Scan for the cell matching the given text and deliver its [X, Y] coordinate at center. 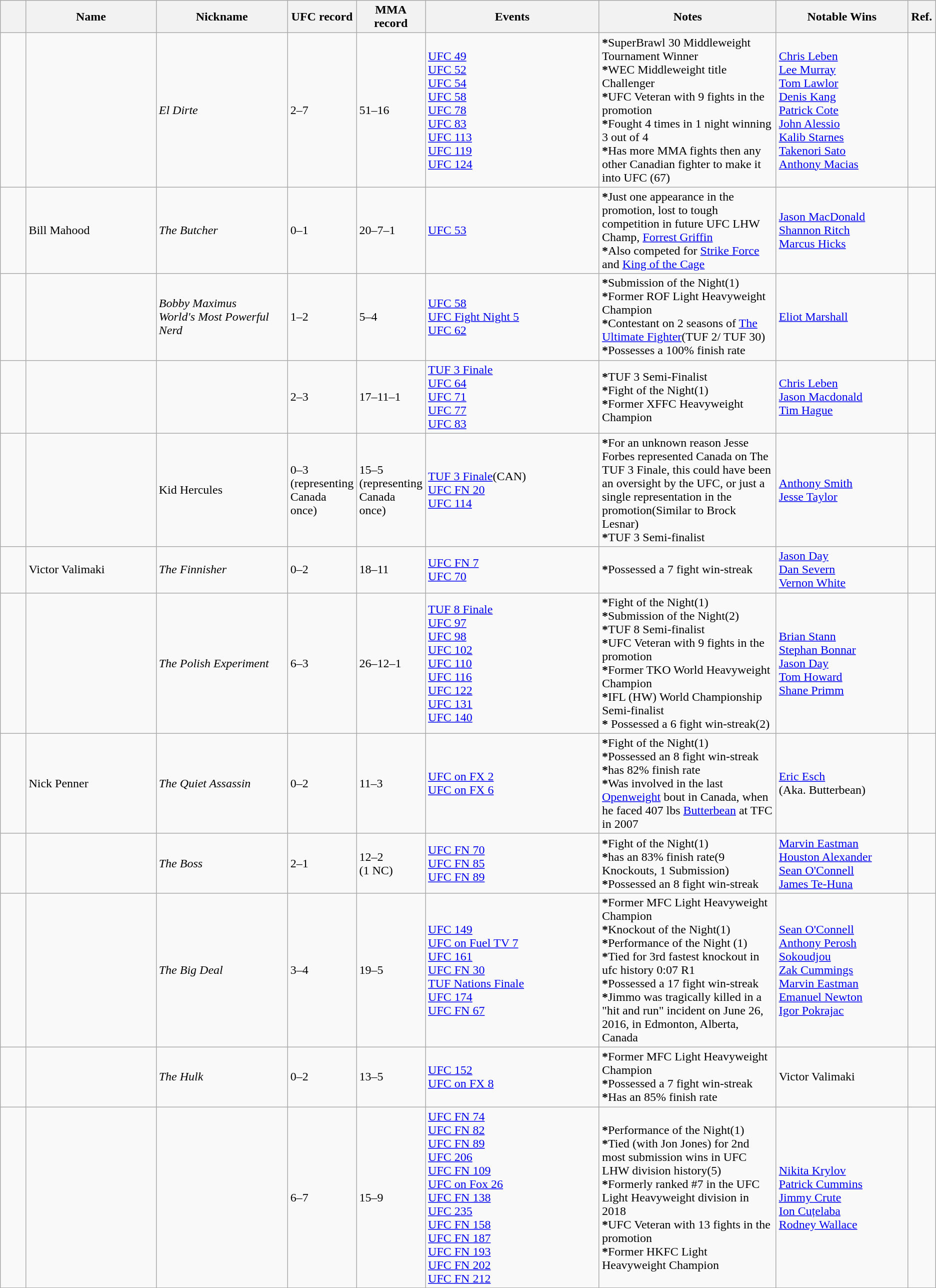
20–7–1 [391, 230]
UFC FN 74 UFC FN 82 UFC FN 89 UFC 206 UFC FN 109 UFC on Fox 26 UFC FN 138 UFC 235 UFC FN 158 UFC FN 187 UFC FN 193 UFC FN 202 UFC FN 212 [512, 1197]
The Quiet Assassin [222, 783]
The Butcher [222, 230]
UFC 49 UFC 52 UFC 54 UFC 58 UFC 78 UFC 83 UFC 113 UFC 119 UFC 124 [512, 110]
TUF 3 Finale(CAN) UFC FN 20 UFC 114 [512, 490]
Notes [687, 17]
*Possessed a 7 fight win-streak [687, 570]
MMA record [391, 17]
17–11–1 [391, 397]
UFC 53 [512, 230]
El Dirte [222, 110]
Marvin Eastman Houston Alexander Sean O'Connell James Te-Huna [842, 863]
19–5 [391, 970]
UFC 149 UFC on Fuel TV 7 UFC 161 UFC FN 30 TUF Nations Finale UFC 174 UFC FN 67 [512, 970]
TUF 8 Finale UFC 97 UFC 98 UFC 102 UFC 110 UFC 116 UFC 122 UFC 131 UFC 140 [512, 663]
Nikita Krylov Patrick Cummins Jimmy Crute Ion Cuțelaba Rodney Wallace [842, 1197]
2–3 [322, 397]
6–3 [322, 663]
6–7 [322, 1197]
1–2 [322, 317]
18–11 [391, 570]
Jason Day Dan Severn Vernon White [842, 570]
15–9 [391, 1197]
13–5 [391, 1076]
Nickname [222, 17]
UFC FN 7 UFC 70 [512, 570]
Eliot Marshall [842, 317]
51–16 [391, 110]
5–4 [391, 317]
Notable Wins [842, 17]
The Finnisher [222, 570]
2–1 [322, 863]
*TUF 3 Semi-Finalist *Fight of the Night(1) *Former XFFC Heavyweight Champion [687, 397]
Jason MacDonald Shannon Ritch Marcus Hicks [842, 230]
Brian Stann Stephan Bonnar Jason Day Tom Howard Shane Primm [842, 663]
Name [91, 17]
Bill Mahood [91, 230]
The Hulk [222, 1076]
0–1 [322, 230]
Eric Esch(Aka. Butterbean) [842, 783]
UFC 152 UFC on FX 8 [512, 1076]
Ref. [921, 17]
Events [512, 17]
UFC 58 UFC Fight Night 5 UFC 62 [512, 317]
Kid Hercules [222, 490]
26–12–1 [391, 663]
TUF 3 Finale UFC 64 UFC 71 UFC 77 UFC 83 [512, 397]
The Boss [222, 863]
12–2 (1 NC) [391, 863]
*Fight of the Night(1) *has an 83% finish rate(9 Knockouts, 1 Submission) *Possessed an 8 fight win-streak [687, 863]
UFC on FX 2 UFC on FX 6 [512, 783]
11–3 [391, 783]
*Former MFC Light Heavyweight Champion *Possessed a 7 fight win-streak *Has an 85% finish rate [687, 1076]
Bobby MaximusWorld's Most Powerful Nerd [222, 317]
Anthony Smith Jesse Taylor [842, 490]
0–3(representing Canada once) [322, 490]
Nick Penner [91, 783]
15–5(representing Canada once) [391, 490]
Sean O'Connell Anthony Perosh Sokoudjou Zak Cummings Marvin Eastman Emanuel Newton Igor Pokrajac [842, 970]
2–7 [322, 110]
Chris Leben Lee Murray Tom Lawlor Denis Kang Patrick Cote John Alessio Kalib Starnes Takenori Sato Anthony Macias [842, 110]
The Big Deal [222, 970]
3–4 [322, 970]
Chris Leben Jason Macdonald Tim Hague [842, 397]
The Polish Experiment [222, 663]
UFC FN 70 UFC FN 85 UFC FN 89 [512, 863]
UFC record [322, 17]
